Detect which cell encompasses the target text, then output its (x, y) center coordinate. 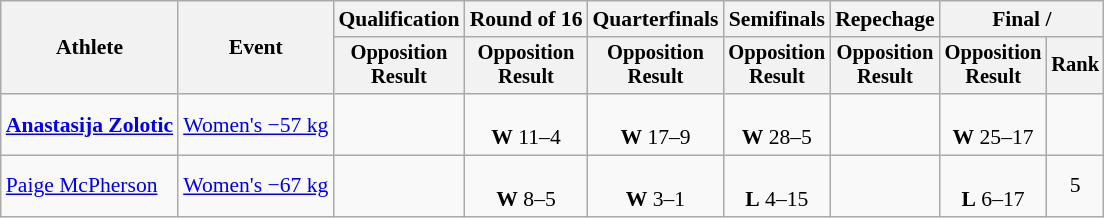
W 25–17 (994, 124)
Quarterfinals (655, 19)
L 4–15 (778, 186)
W 3–1 (655, 186)
W 8–5 (526, 186)
Rank (1075, 66)
Anastasija Zolotic (90, 124)
Round of 16 (526, 19)
Paige McPherson (90, 186)
Semifinals (778, 19)
W 28–5 (778, 124)
L 6–17 (994, 186)
5 (1075, 186)
Women's −67 kg (256, 186)
Qualification (398, 19)
Women's −57 kg (256, 124)
Repechage (885, 19)
Final / (1022, 19)
W 17–9 (655, 124)
Athlete (90, 48)
Event (256, 48)
W 11–4 (526, 124)
